Output the [X, Y] coordinate of the center of the cell containing the given text.  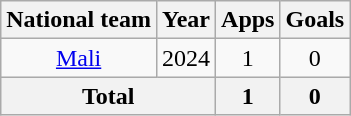
2024 [186, 58]
Year [186, 20]
National team [79, 20]
Total [108, 96]
Apps [248, 20]
Mali [79, 58]
Goals [315, 20]
